Provide the (x, y) coordinate of the cell's center where the given text is located.  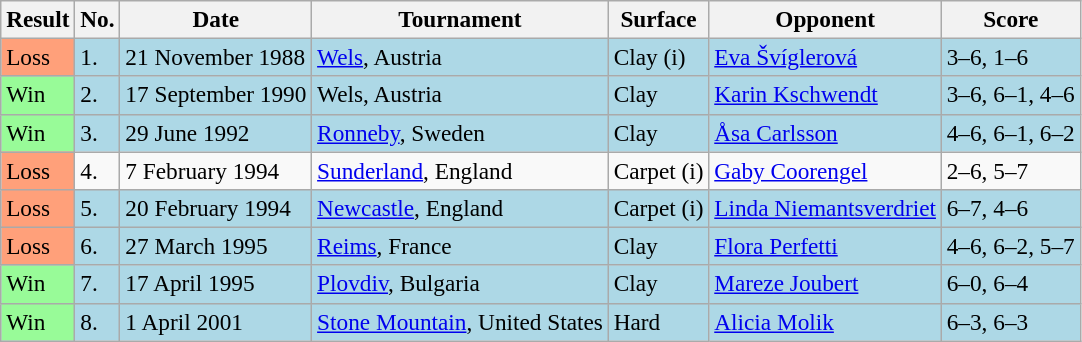
3–6, 6–1, 4–6 (1010, 95)
Linda Niemantsverdriet (825, 208)
Alicia Molik (825, 322)
1. (98, 57)
7. (98, 284)
Sunderland, England (460, 170)
7 February 1994 (216, 170)
Reims, France (460, 246)
Opponent (825, 19)
Clay (i) (658, 57)
6–3, 6–3 (1010, 322)
4–6, 6–1, 6–2 (1010, 133)
Score (1010, 19)
Ronneby, Sweden (460, 133)
17 April 1995 (216, 284)
Hard (658, 322)
Surface (658, 19)
3. (98, 133)
Tournament (460, 19)
Flora Perfetti (825, 246)
20 February 1994 (216, 208)
6–7, 4–6 (1010, 208)
Mareze Joubert (825, 284)
8. (98, 322)
Eva Švíglerová (825, 57)
3–6, 1–6 (1010, 57)
17 September 1990 (216, 95)
Gaby Coorengel (825, 170)
Åsa Carlsson (825, 133)
1 April 2001 (216, 322)
29 June 1992 (216, 133)
Karin Kschwendt (825, 95)
4–6, 6–2, 5–7 (1010, 246)
No. (98, 19)
Date (216, 19)
Newcastle, England (460, 208)
6–0, 6–4 (1010, 284)
2. (98, 95)
27 March 1995 (216, 246)
Plovdiv, Bulgaria (460, 284)
2–6, 5–7 (1010, 170)
21 November 1988 (216, 57)
4. (98, 170)
6. (98, 246)
Stone Mountain, United States (460, 322)
Result (38, 19)
5. (98, 208)
